Identify which cell holds the provided text, then report its (X, Y) central coordinate. 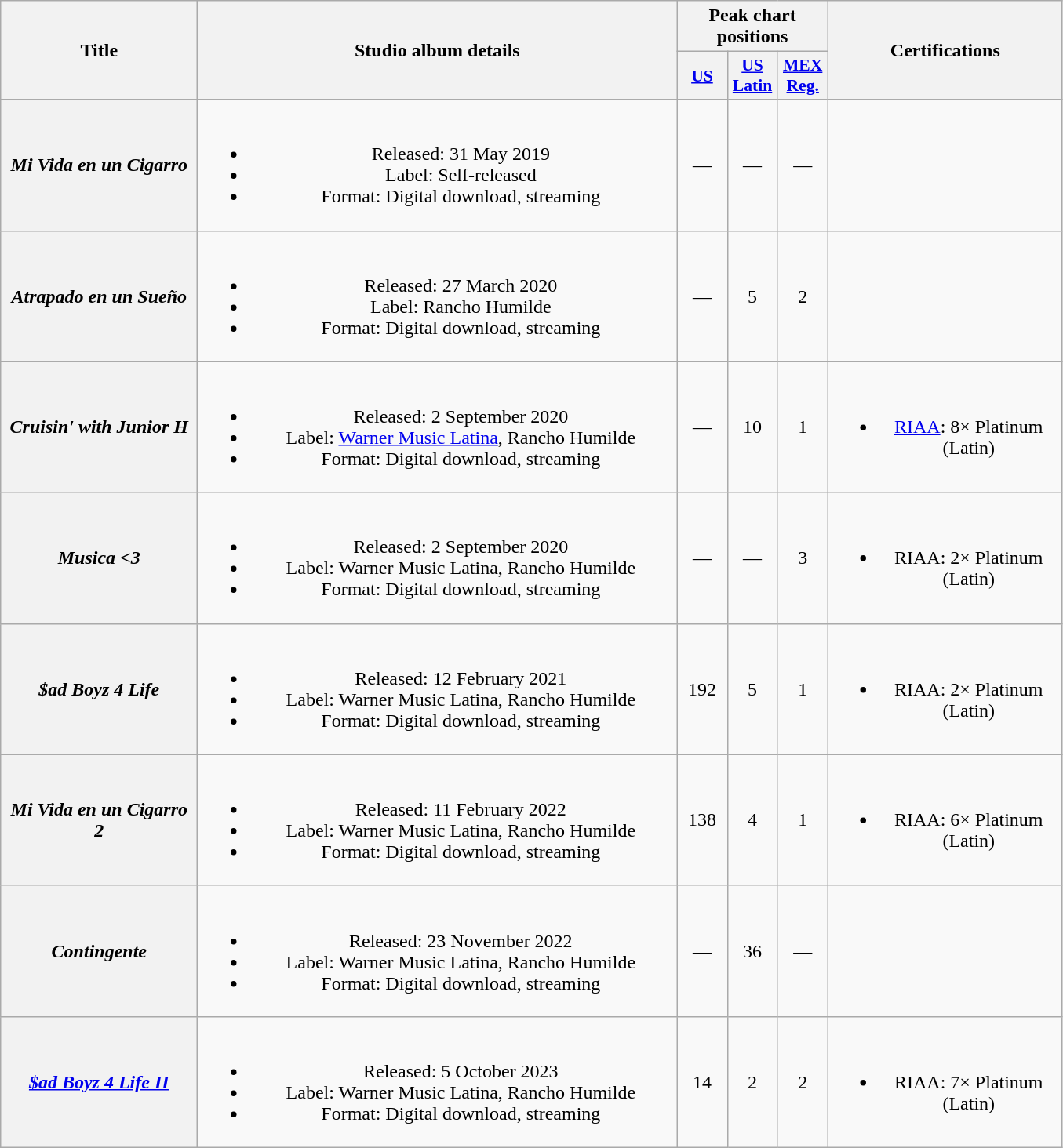
Certifications (945, 50)
Title (99, 50)
14 (702, 1082)
Released: 31 May 2019Label: Self-releasedFormat: Digital download, streaming (438, 165)
$ad Boyz 4 Life II (99, 1082)
$ad Boyz 4 Life (99, 688)
Released: 12 February 2021Label: Warner Music Latina, Rancho HumildeFormat: Digital download, streaming (438, 688)
MEXReg. (803, 75)
Released: 27 March 2020Label: Rancho HumildeFormat: Digital download, streaming (438, 296)
USLatin (752, 75)
Mi Vida en un Cigarro (99, 165)
4 (752, 820)
RIAA: 8× Platinum (Latin) (945, 427)
Contingente (99, 950)
Released: 5 October 2023Label: Warner Music Latina, Rancho HumildeFormat: Digital download, streaming (438, 1082)
Mi Vida en un Cigarro 2 (99, 820)
Peak chart positions (752, 27)
Cruisin' with Junior H (99, 427)
US (702, 75)
Released: 23 November 2022Label: Warner Music Latina, Rancho HumildeFormat: Digital download, streaming (438, 950)
36 (752, 950)
192 (702, 688)
RIAA: 7× Platinum (Latin) (945, 1082)
Atrapado en un Sueño (99, 296)
10 (752, 427)
Released: 11 February 2022Label: Warner Music Latina, Rancho HumildeFormat: Digital download, streaming (438, 820)
138 (702, 820)
3 (803, 558)
Musica <3 (99, 558)
RIAA: 6× Platinum (Latin) (945, 820)
Studio album details (438, 50)
